Extract the (X, Y) coordinate from the center of the cell holding the provided text.  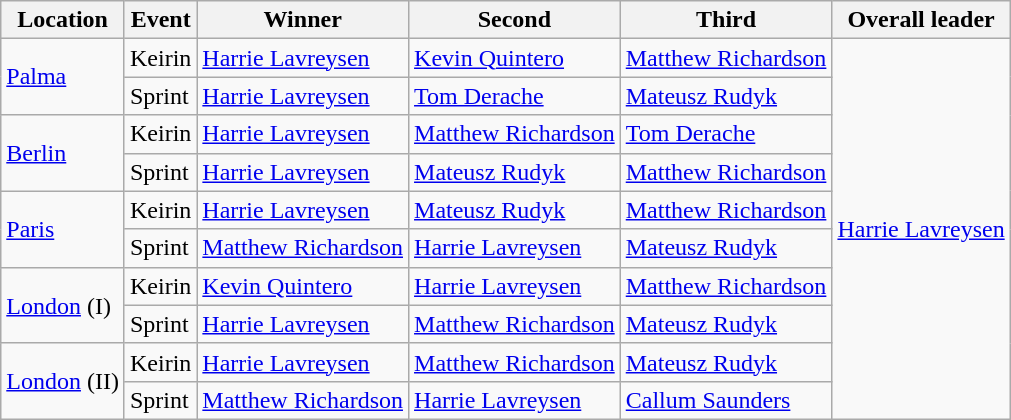
Callum Saunders (726, 400)
Second (515, 20)
London (I) (63, 305)
Palma (63, 77)
Overall leader (921, 20)
Paris (63, 229)
Third (726, 20)
Berlin (63, 153)
Winner (303, 20)
London (II) (63, 381)
Location (63, 20)
Event (160, 20)
